Output the [X, Y] coordinate of the center of the cell containing the given text.  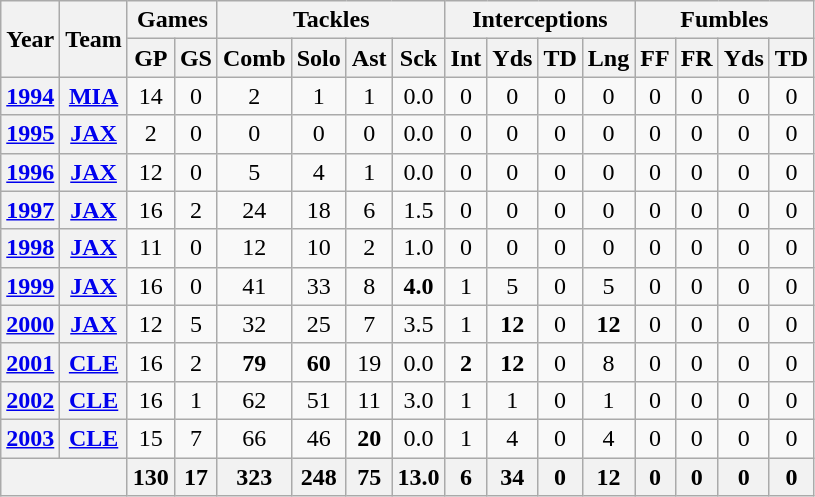
248 [318, 477]
1994 [30, 96]
Games [172, 20]
2002 [30, 400]
25 [318, 324]
60 [318, 362]
Solo [318, 58]
2003 [30, 438]
79 [254, 362]
Sck [418, 58]
Tackles [331, 20]
Fumbles [724, 20]
3.0 [418, 400]
FF [655, 58]
3.5 [418, 324]
2000 [30, 324]
1997 [30, 210]
1998 [30, 248]
FR [696, 58]
1996 [30, 172]
32 [254, 324]
GS [196, 58]
15 [150, 438]
1999 [30, 286]
24 [254, 210]
10 [318, 248]
GP [150, 58]
2001 [30, 362]
20 [369, 438]
34 [512, 477]
Lng [608, 58]
4.0 [418, 286]
323 [254, 477]
Year [30, 39]
41 [254, 286]
1995 [30, 134]
33 [318, 286]
13.0 [418, 477]
46 [318, 438]
1.0 [418, 248]
Int [466, 58]
1.5 [418, 210]
51 [318, 400]
Interceptions [540, 20]
75 [369, 477]
66 [254, 438]
Ast [369, 58]
MIA [94, 96]
Team [94, 39]
130 [150, 477]
62 [254, 400]
19 [369, 362]
17 [196, 477]
18 [318, 210]
14 [150, 96]
Comb [254, 58]
